Extract the (x, y) coordinate from the center of the cell holding the provided text.  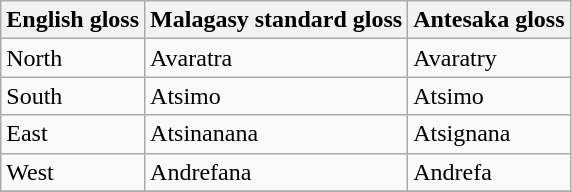
Andrefa (489, 172)
North (73, 58)
Avaratra (276, 58)
Malagasy standard gloss (276, 20)
West (73, 172)
Atsinanana (276, 134)
English gloss (73, 20)
East (73, 134)
Atsignana (489, 134)
Andrefana (276, 172)
South (73, 96)
Antesaka gloss (489, 20)
Avaratry (489, 58)
